Return the (x, y) coordinate for the center point of the cell that contains the specified text.  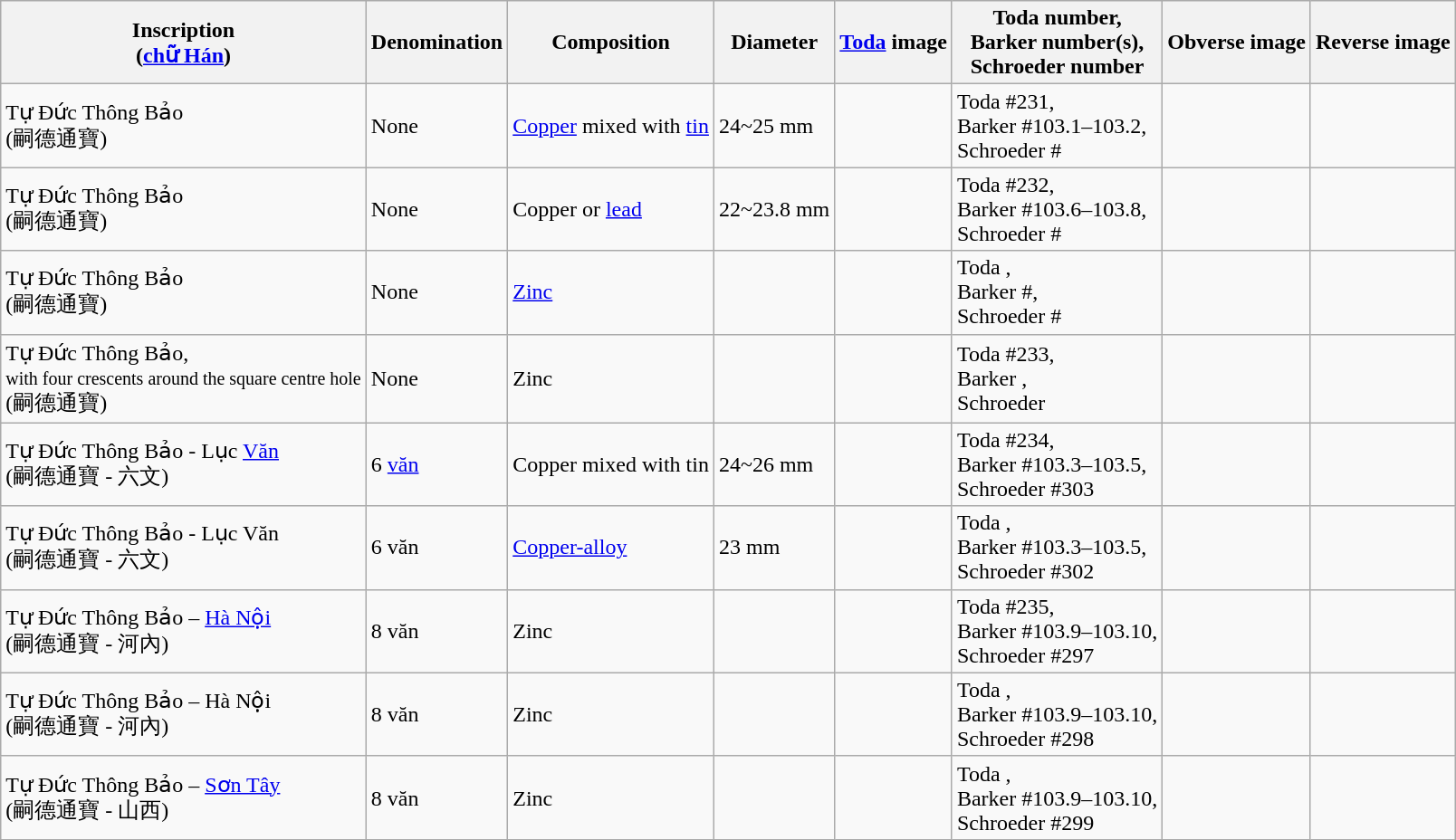
Toda image (894, 43)
Toda number,Barker number(s),Schroeder number (1057, 43)
Toda ,Barker #,Schroeder # (1057, 292)
22~23.8 mm (773, 209)
Obverse image (1237, 43)
Composition (611, 43)
Toda ,Barker #103.3–103.5,Schroeder #302 (1057, 548)
Toda #233,Barker ,Schroeder (1057, 378)
Tự Đức Thông Bảo – Sơn Tây(嗣德通寶 - 山西) (184, 797)
Toda ,Barker #103.9–103.10,Schroeder #298 (1057, 714)
Denomination (436, 43)
Toda #235,Barker #103.9–103.10,Schroeder #297 (1057, 631)
Copper or lead (611, 209)
Toda ,Barker #103.9–103.10,Schroeder #299 (1057, 797)
Toda #232,Barker #103.6–103.8,Schroeder # (1057, 209)
Toda #231,Barker #103.1–103.2,Schroeder # (1057, 126)
Toda #234,Barker #103.3–103.5,Schroeder #303 (1057, 464)
24~25 mm (773, 126)
23 mm (773, 548)
Inscription(chữ Hán) (184, 43)
Reverse image (1383, 43)
24~26 mm (773, 464)
Copper-alloy (611, 548)
Diameter (773, 43)
Tự Đức Thông Bảo,with four crescents around the square centre hole(嗣德通寶) (184, 378)
